Identify which cell holds the provided text, then report its [x, y] central coordinate. 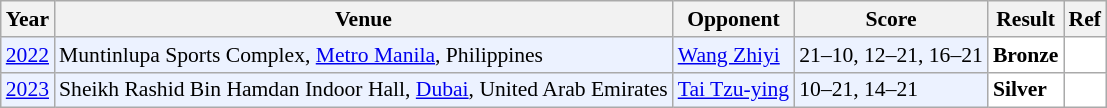
Bronze [1026, 55]
Ref [1085, 19]
Venue [364, 19]
Score [891, 19]
Opponent [734, 19]
Wang Zhiyi [734, 55]
Year [28, 19]
2022 [28, 55]
Muntinlupa Sports Complex, Metro Manila, Philippines [364, 55]
Silver [1026, 90]
10–21, 14–21 [891, 90]
Result [1026, 19]
21–10, 12–21, 16–21 [891, 55]
2023 [28, 90]
Tai Tzu-ying [734, 90]
Sheikh Rashid Bin Hamdan Indoor Hall, Dubai, United Arab Emirates [364, 90]
